Determine the (X, Y) coordinate at the center of the cell enclosing the given text.  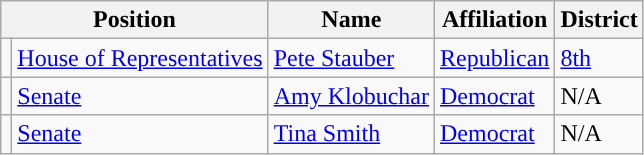
Position (134, 20)
Republican (495, 58)
Pete Stauber (351, 58)
Name (351, 20)
Affiliation (495, 20)
House of Representatives (140, 58)
District (599, 20)
Tina Smith (351, 134)
Amy Klobuchar (351, 96)
8th (599, 58)
